For the text-containing cell, return its midpoint in (x, y) coordinate format. 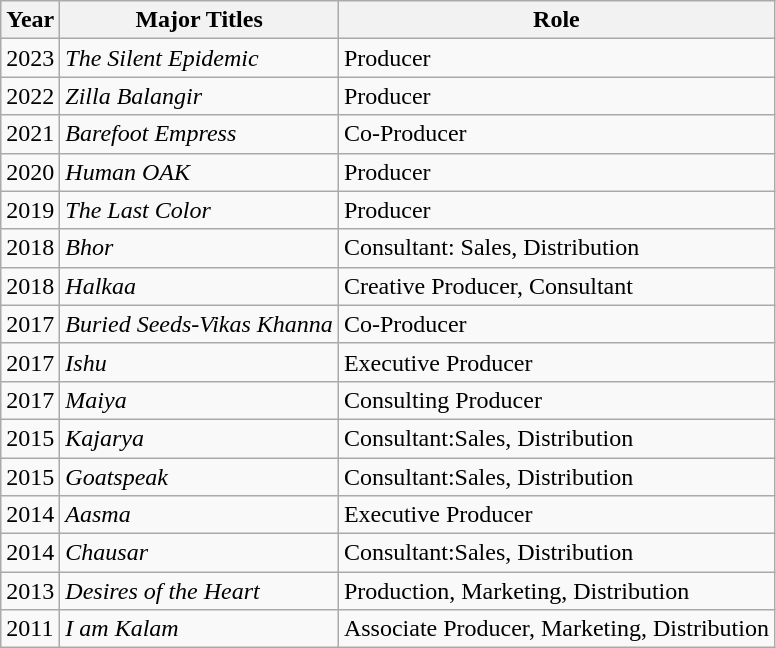
I am Kalam (200, 629)
Kajarya (200, 438)
Consulting Producer (556, 400)
Bhor (200, 248)
The Last Color (200, 210)
2020 (30, 172)
Creative Producer, Consultant (556, 286)
2011 (30, 629)
2022 (30, 96)
Year (30, 20)
Halkaa (200, 286)
Chausar (200, 553)
Role (556, 20)
2019 (30, 210)
Goatspeak (200, 477)
Human OAK (200, 172)
2023 (30, 58)
Aasma (200, 515)
Associate Producer, Marketing, Distribution (556, 629)
Consultant: Sales, Distribution (556, 248)
Major Titles (200, 20)
Ishu (200, 362)
Barefoot Empress (200, 134)
Production, Marketing, Distribution (556, 591)
2021 (30, 134)
Maiya (200, 400)
2013 (30, 591)
Buried Seeds-Vikas Khanna (200, 324)
Zilla Balangir (200, 96)
Desires of the Heart (200, 591)
The Silent Epidemic (200, 58)
